Detect which cell encompasses the target text, then output its [X, Y] center coordinate. 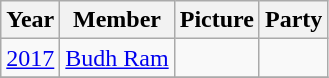
Member [117, 20]
Picture [216, 20]
Party [293, 20]
2017 [30, 58]
Budh Ram [117, 58]
Year [30, 20]
